Return (x, y) of the center of cell containing provided text 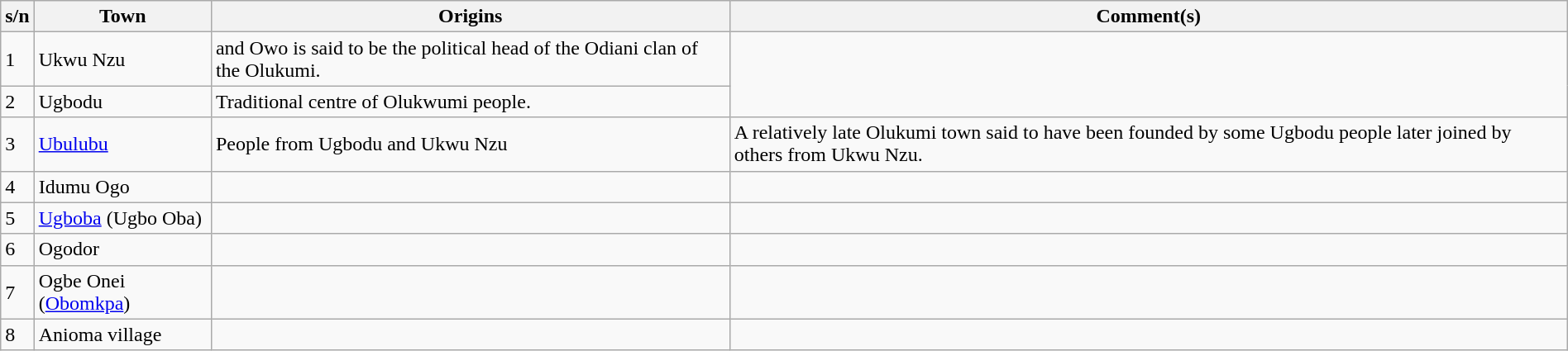
Ugboba (Ugbo Oba) (122, 218)
6 (17, 249)
Comment(s) (1148, 17)
A relatively late Olukumi town said to have been founded by some Ugbodu people later joined by others from Ukwu Nzu. (1148, 144)
Town (122, 17)
Traditional centre of Olukwumi people. (470, 102)
1 (17, 59)
4 (17, 187)
2 (17, 102)
and Owo is said to be the political head of the Odiani clan of the Olukumi. (470, 59)
5 (17, 218)
7 (17, 292)
Ukwu Nzu (122, 59)
s/n (17, 17)
Origins (470, 17)
Ubulubu (122, 144)
People from Ugbodu and Ukwu Nzu (470, 144)
8 (17, 334)
Ogodor (122, 249)
Ogbe Onei (Obomkpa) (122, 292)
Idumu Ogo (122, 187)
3 (17, 144)
Ugbodu (122, 102)
Anioma village (122, 334)
